Identify which cell holds the provided text, then report its (X, Y) central coordinate. 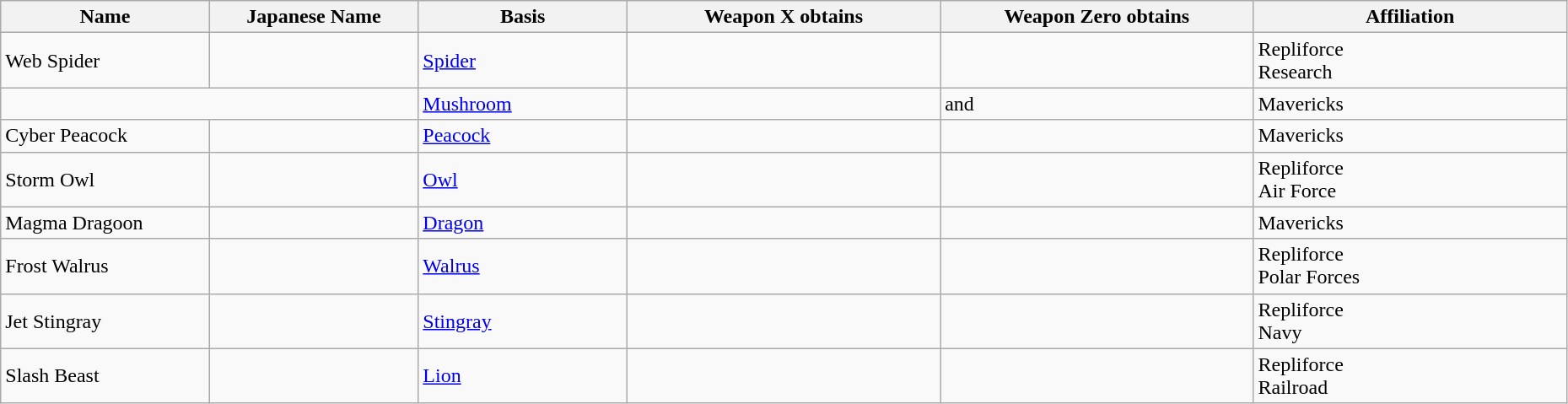
Weapon Zero obtains (1097, 17)
Repliforce Air Force (1410, 179)
Repliforce Polar Forces (1410, 267)
Magma Dragoon (105, 223)
Jet Stingray (105, 321)
Mushroom (523, 104)
Stingray (523, 321)
Affiliation (1410, 17)
Name (105, 17)
Basis (523, 17)
Dragon (523, 223)
Weapon X obtains (783, 17)
Spider (523, 61)
Peacock (523, 136)
Storm Owl (105, 179)
Repliforce Railroad (1410, 376)
Repliforce Research (1410, 61)
Cyber Peacock (105, 136)
Slash Beast (105, 376)
Web Spider (105, 61)
Owl (523, 179)
Lion (523, 376)
Walrus (523, 267)
Japanese Name (314, 17)
and (1097, 104)
Frost Walrus (105, 267)
Repliforce Navy (1410, 321)
